Pinpoint the cell where the given text exists, returning its (X, Y) midpoint coordinate. 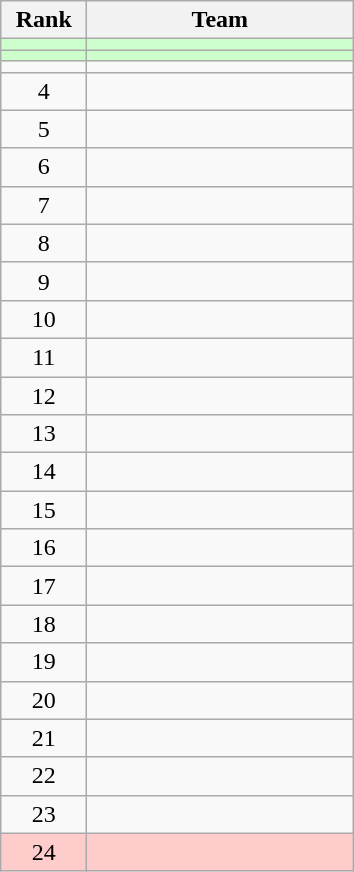
5 (44, 129)
6 (44, 167)
12 (44, 395)
15 (44, 510)
23 (44, 814)
7 (44, 205)
20 (44, 700)
14 (44, 472)
18 (44, 624)
8 (44, 243)
11 (44, 357)
19 (44, 662)
22 (44, 776)
10 (44, 319)
16 (44, 548)
17 (44, 586)
21 (44, 738)
Team (220, 20)
9 (44, 281)
13 (44, 434)
24 (44, 852)
4 (44, 91)
Rank (44, 20)
